For the text-containing cell, return its midpoint in [X, Y] coordinate format. 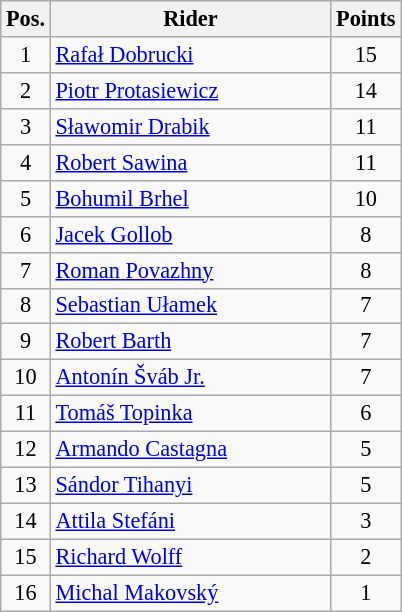
Armando Castagna [190, 450]
Bohumil Brhel [190, 198]
Piotr Protasiewicz [190, 90]
Tomáš Topinka [190, 414]
Pos. [26, 19]
Robert Barth [190, 342]
13 [26, 485]
Sándor Tihanyi [190, 485]
4 [26, 162]
Michal Makovský [190, 593]
Antonín Šváb Jr. [190, 378]
Points [366, 19]
Attila Stefáni [190, 521]
Sławomir Drabik [190, 126]
Rider [190, 19]
12 [26, 450]
Roman Povazhny [190, 270]
Robert Sawina [190, 162]
Rafał Dobrucki [190, 55]
16 [26, 593]
Richard Wolff [190, 557]
Jacek Gollob [190, 234]
9 [26, 342]
Sebastian Ułamek [190, 306]
